Scan for the cell matching the given text and deliver its [X, Y] coordinate at center. 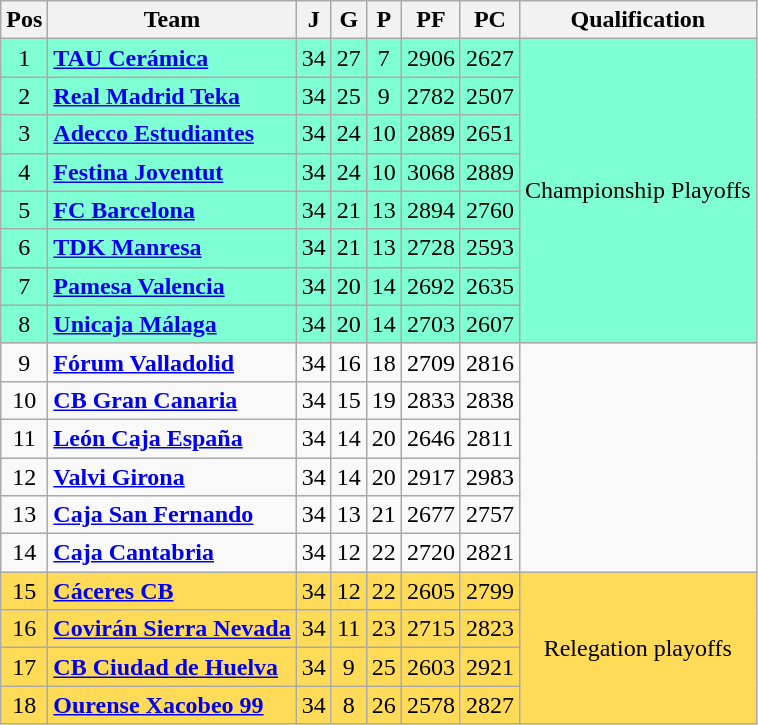
5 [24, 210]
1 [24, 58]
2593 [490, 248]
Pos [24, 20]
CB Ciudad de Huelva [172, 667]
2635 [490, 286]
2816 [490, 362]
2703 [430, 324]
2757 [490, 515]
2760 [490, 210]
2646 [430, 438]
3068 [430, 172]
27 [348, 58]
Caja San Fernando [172, 515]
2906 [430, 58]
2827 [490, 705]
2709 [430, 362]
TDK Manresa [172, 248]
Caja Cantabria [172, 553]
2605 [430, 591]
Unicaja Málaga [172, 324]
2833 [430, 400]
Adecco Estudiantes [172, 134]
FC Barcelona [172, 210]
2603 [430, 667]
Covirán Sierra Nevada [172, 629]
2692 [430, 286]
2607 [490, 324]
2917 [430, 477]
2838 [490, 400]
2677 [430, 515]
2651 [490, 134]
2 [24, 96]
Valvi Girona [172, 477]
2507 [490, 96]
CB Gran Canaria [172, 400]
P [384, 20]
2921 [490, 667]
J [314, 20]
Real Madrid Teka [172, 96]
León Caja España [172, 438]
Championship Playoffs [638, 191]
PF [430, 20]
2720 [430, 553]
2799 [490, 591]
19 [384, 400]
17 [24, 667]
2821 [490, 553]
Fórum Valladolid [172, 362]
3 [24, 134]
2823 [490, 629]
2578 [430, 705]
2627 [490, 58]
2782 [430, 96]
2811 [490, 438]
PC [490, 20]
2715 [430, 629]
4 [24, 172]
G [348, 20]
Qualification [638, 20]
6 [24, 248]
Team [172, 20]
TAU Cerámica [172, 58]
2728 [430, 248]
2983 [490, 477]
Festina Joventut [172, 172]
26 [384, 705]
23 [384, 629]
Ourense Xacobeo 99 [172, 705]
Relegation playoffs [638, 648]
Pamesa Valencia [172, 286]
Cáceres CB [172, 591]
2894 [430, 210]
